For the text-containing cell, return its midpoint in [X, Y] coordinate format. 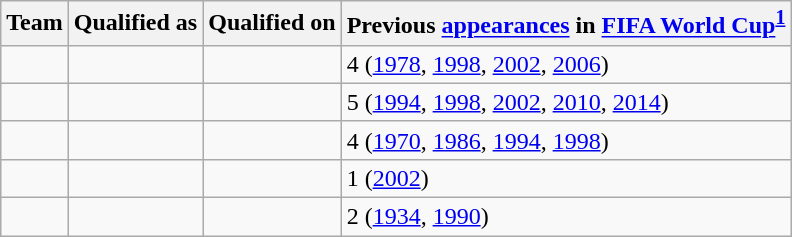
Team [35, 24]
Qualified on [272, 24]
4 (1978, 1998, 2002, 2006) [566, 64]
4 (1970, 1986, 1994, 1998) [566, 140]
5 (1994, 1998, 2002, 2010, 2014) [566, 102]
2 (1934, 1990) [566, 217]
1 (2002) [566, 178]
Previous appearances in FIFA World Cup1 [566, 24]
Qualified as [135, 24]
